Identify which cell holds the provided text, then report its (x, y) central coordinate. 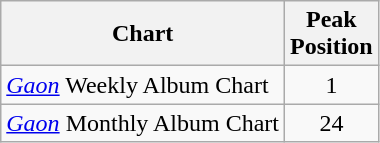
Gaon Weekly Album Chart (143, 85)
1 (332, 85)
24 (332, 123)
Chart (143, 34)
Gaon Monthly Album Chart (143, 123)
PeakPosition (332, 34)
